Return [X, Y] of the center of cell containing provided text 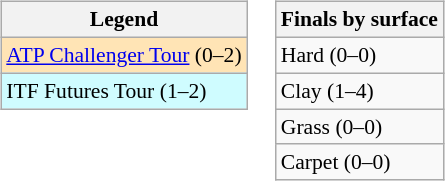
Carpet (0–0) [360, 162]
Grass (0–0) [360, 127]
Hard (0–0) [360, 55]
ITF Futures Tour (1–2) [124, 91]
ATP Challenger Tour (0–2) [124, 55]
Finals by surface [360, 20]
Clay (1–4) [360, 91]
Legend [124, 20]
